Return the (x, y) coordinate for the center point of the cell that contains the specified text.  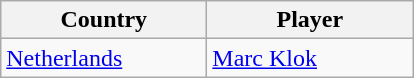
Country (104, 20)
Marc Klok (310, 58)
Player (310, 20)
Netherlands (104, 58)
